Detect which cell encompasses the target text, then output its [X, Y] center coordinate. 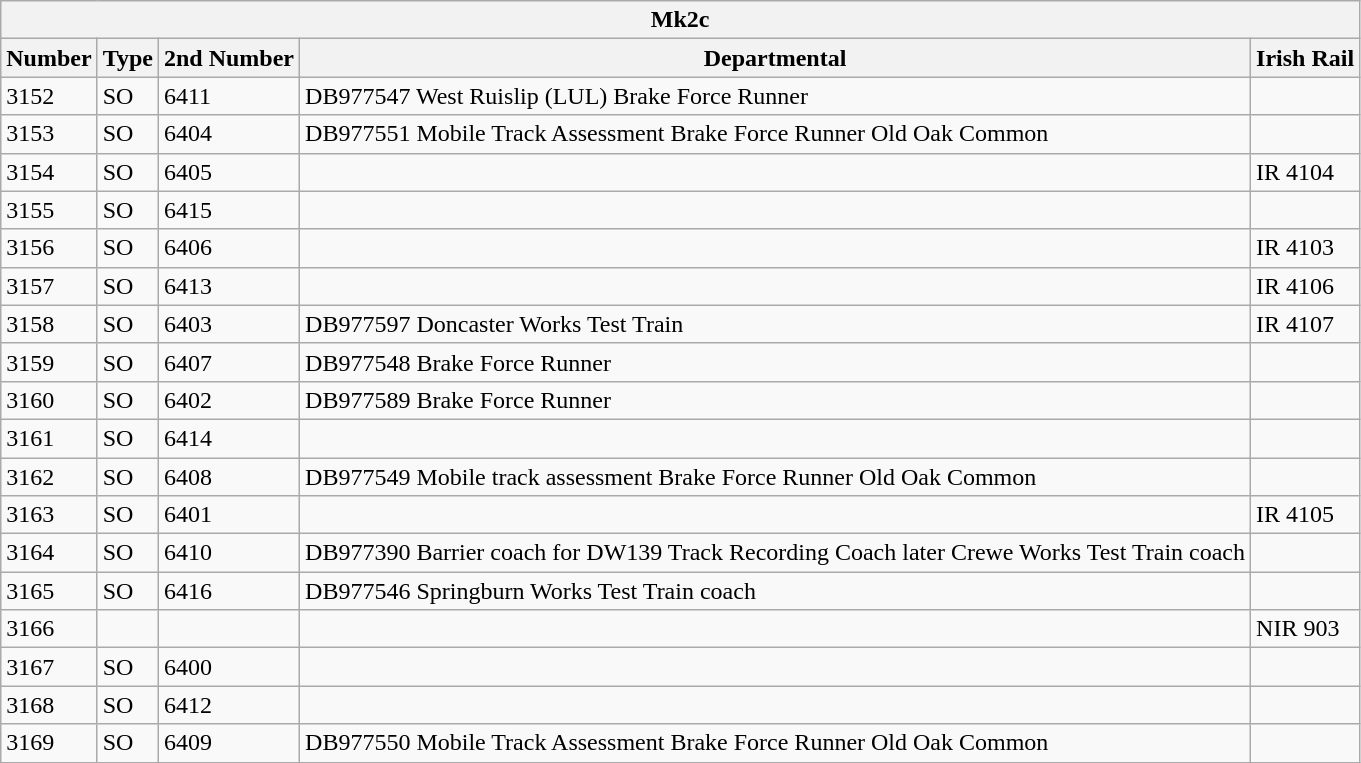
6405 [228, 172]
DB977550 Mobile Track Assessment Brake Force Runner Old Oak Common [776, 743]
6414 [228, 438]
6411 [228, 96]
2nd Number [228, 58]
DB977549 Mobile track assessment Brake Force Runner Old Oak Common [776, 477]
6401 [228, 515]
6412 [228, 705]
3152 [49, 96]
6402 [228, 400]
3155 [49, 210]
IR 4103 [1306, 248]
IR 4105 [1306, 515]
3162 [49, 477]
DB977390 Barrier coach for DW139 Track Recording Coach later Crewe Works Test Train coach [776, 553]
Type [128, 58]
6408 [228, 477]
NIR 903 [1306, 629]
3157 [49, 286]
3164 [49, 553]
6407 [228, 362]
3166 [49, 629]
3156 [49, 248]
6406 [228, 248]
6404 [228, 134]
3158 [49, 324]
Mk2c [680, 20]
Departmental [776, 58]
6400 [228, 667]
IR 4106 [1306, 286]
IR 4107 [1306, 324]
6410 [228, 553]
DB977597 Doncaster Works Test Train [776, 324]
3161 [49, 438]
6415 [228, 210]
3153 [49, 134]
DB977589 Brake Force Runner [776, 400]
Number [49, 58]
3165 [49, 591]
3167 [49, 667]
3160 [49, 400]
6403 [228, 324]
IR 4104 [1306, 172]
DB977547 West Ruislip (LUL) Brake Force Runner [776, 96]
DB977551 Mobile Track Assessment Brake Force Runner Old Oak Common [776, 134]
3163 [49, 515]
3169 [49, 743]
6413 [228, 286]
DB977548 Brake Force Runner [776, 362]
Irish Rail [1306, 58]
3154 [49, 172]
6409 [228, 743]
3168 [49, 705]
DB977546 Springburn Works Test Train coach [776, 591]
3159 [49, 362]
6416 [228, 591]
